Provide the (X, Y) coordinate of the cell's center where the given text is located.  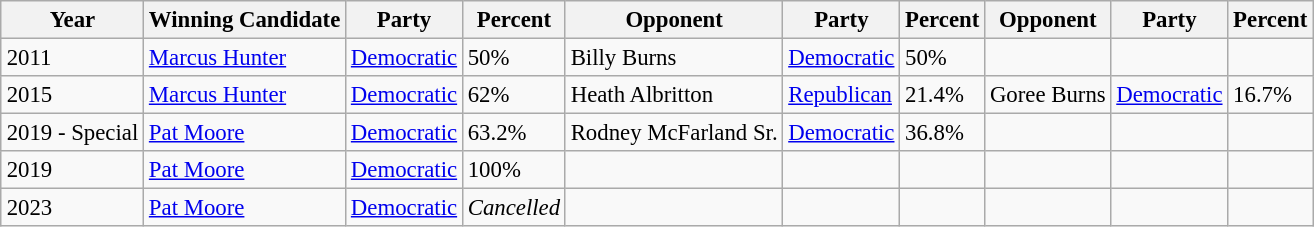
Cancelled (514, 208)
21.4% (942, 95)
16.7% (1270, 95)
62% (514, 95)
Republican (842, 95)
Goree Burns (1048, 95)
100% (514, 170)
2019 - Special (72, 133)
Winning Candidate (245, 20)
Billy Burns (674, 57)
Rodney McFarland Sr. (674, 133)
2015 (72, 95)
Heath Albritton (674, 95)
36.8% (942, 133)
2011 (72, 57)
2019 (72, 170)
Year (72, 20)
63.2% (514, 133)
2023 (72, 208)
